Capture the cell that displays the provided text and extract its [X, Y] central coordinate. 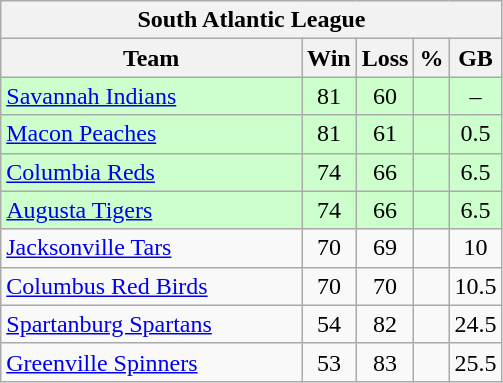
82 [385, 324]
Savannah Indians [152, 96]
60 [385, 96]
Team [152, 58]
– [476, 96]
Macon Peaches [152, 134]
South Atlantic League [252, 20]
53 [330, 362]
Jacksonville Tars [152, 248]
Win [330, 58]
Columbia Reds [152, 172]
Augusta Tigers [152, 210]
83 [385, 362]
61 [385, 134]
25.5 [476, 362]
Loss [385, 58]
69 [385, 248]
Spartanburg Spartans [152, 324]
24.5 [476, 324]
10.5 [476, 286]
54 [330, 324]
GB [476, 58]
Greenville Spinners [152, 362]
Columbus Red Birds [152, 286]
% [432, 58]
0.5 [476, 134]
10 [476, 248]
